Scan for the cell matching the given text and deliver its [x, y] coordinate at center. 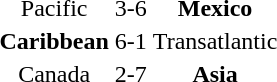
6-1 [130, 41]
